Capture the cell that displays the provided text and extract its (x, y) central coordinate. 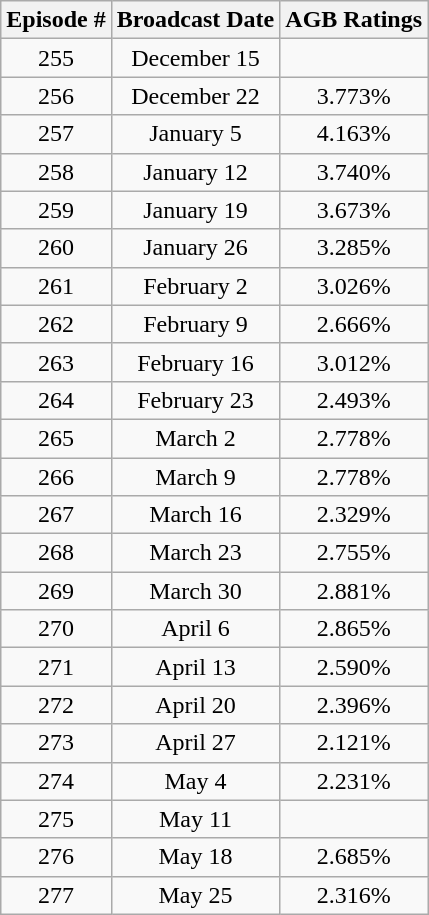
262 (56, 324)
2.881% (354, 591)
255 (56, 58)
2.329% (354, 515)
266 (56, 477)
February 2 (196, 286)
263 (56, 362)
3.740% (354, 172)
January 19 (196, 210)
January 5 (196, 134)
4.163% (354, 134)
3.673% (354, 210)
277 (56, 895)
February 23 (196, 400)
260 (56, 248)
2.396% (354, 705)
259 (56, 210)
April 13 (196, 667)
April 6 (196, 629)
March 16 (196, 515)
2.121% (354, 743)
275 (56, 819)
264 (56, 400)
268 (56, 553)
February 9 (196, 324)
3.285% (354, 248)
274 (56, 781)
2.865% (354, 629)
276 (56, 857)
3.773% (354, 96)
2.590% (354, 667)
March 30 (196, 591)
May 11 (196, 819)
2.666% (354, 324)
256 (56, 96)
3.026% (354, 286)
2.755% (354, 553)
April 27 (196, 743)
3.012% (354, 362)
2.493% (354, 400)
March 2 (196, 438)
Broadcast Date (196, 20)
Episode # (56, 20)
273 (56, 743)
270 (56, 629)
271 (56, 667)
January 12 (196, 172)
March 9 (196, 477)
257 (56, 134)
December 15 (196, 58)
May 25 (196, 895)
258 (56, 172)
January 26 (196, 248)
February 16 (196, 362)
December 22 (196, 96)
272 (56, 705)
May 4 (196, 781)
261 (56, 286)
April 20 (196, 705)
267 (56, 515)
265 (56, 438)
2.685% (354, 857)
AGB Ratings (354, 20)
May 18 (196, 857)
269 (56, 591)
2.316% (354, 895)
2.231% (354, 781)
March 23 (196, 553)
